Identify which cell holds the provided text, then report its [x, y] central coordinate. 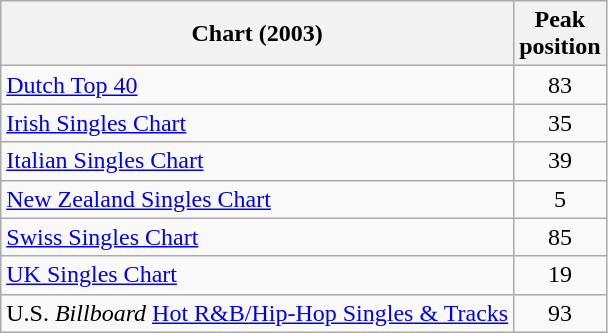
39 [560, 161]
93 [560, 313]
85 [560, 237]
Dutch Top 40 [258, 85]
U.S. Billboard Hot R&B/Hip-Hop Singles & Tracks [258, 313]
Italian Singles Chart [258, 161]
Swiss Singles Chart [258, 237]
Peakposition [560, 34]
Chart (2003) [258, 34]
UK Singles Chart [258, 275]
Irish Singles Chart [258, 123]
19 [560, 275]
New Zealand Singles Chart [258, 199]
5 [560, 199]
35 [560, 123]
83 [560, 85]
